Return the (x, y) coordinate for the center point of the cell that contains the specified text.  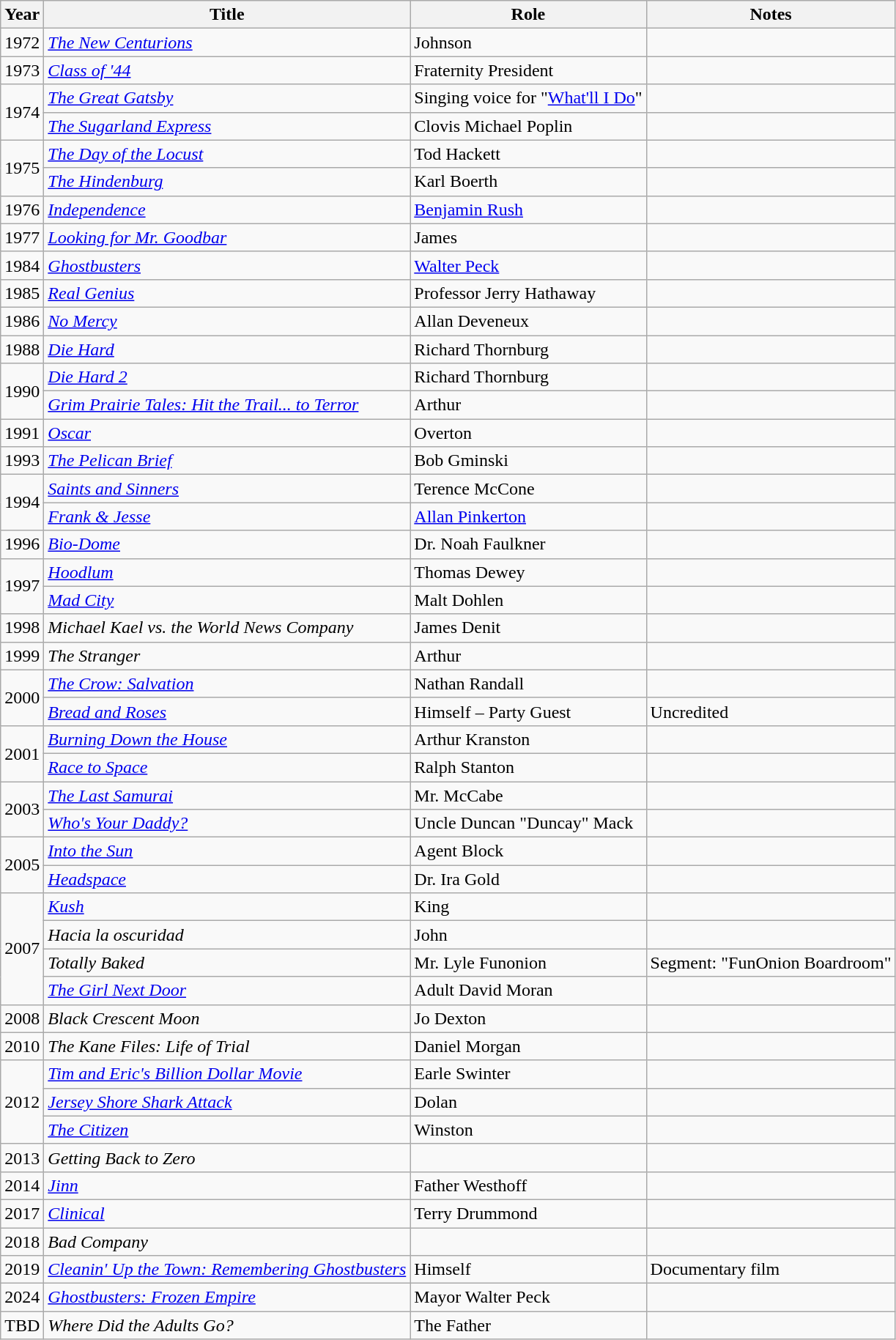
2008 (22, 1018)
Die Hard 2 (227, 377)
The Pelican Brief (227, 461)
Overton (528, 433)
Bread and Roses (227, 711)
The Hindenburg (227, 182)
Real Genius (227, 293)
Title (227, 15)
Documentary film (771, 1270)
The Last Samurai (227, 795)
Jersey Shore Shark Attack (227, 1102)
1998 (22, 628)
Malt Dohlen (528, 600)
Into the Sun (227, 851)
Tim and Eric's Billion Dollar Movie (227, 1074)
Adult David Moran (528, 991)
Himself – Party Guest (528, 711)
Bad Company (227, 1242)
Jinn (227, 1185)
Die Hard (227, 349)
Independence (227, 210)
1990 (22, 391)
Uncredited (771, 711)
Mr. Lyle Funonion (528, 963)
The Citizen (227, 1130)
TBD (22, 1325)
Burning Down the House (227, 739)
1984 (22, 265)
Benjamin Rush (528, 210)
The Stranger (227, 656)
2019 (22, 1270)
1977 (22, 237)
Singing voice for "What'll I Do" (528, 98)
1988 (22, 349)
2018 (22, 1242)
Clinical (227, 1213)
1972 (22, 42)
1994 (22, 503)
1985 (22, 293)
2007 (22, 949)
2013 (22, 1158)
Walter Peck (528, 265)
Bio-Dome (227, 544)
2005 (22, 865)
1997 (22, 586)
King (528, 907)
2001 (22, 753)
2024 (22, 1298)
Year (22, 15)
Jo Dexton (528, 1018)
The Great Gatsby (227, 98)
The Day of the Locust (227, 154)
Mayor Walter Peck (528, 1298)
Ralph Stanton (528, 767)
Where Did the Adults Go? (227, 1325)
1976 (22, 210)
James Denit (528, 628)
Tod Hackett (528, 154)
2017 (22, 1213)
Role (528, 15)
Terry Drummond (528, 1213)
Hoodlum (227, 572)
2010 (22, 1046)
2003 (22, 809)
Dr. Ira Gold (528, 879)
Frank & Jesse (227, 517)
Father Westhoff (528, 1185)
Mad City (227, 600)
Looking for Mr. Goodbar (227, 237)
The Crow: Salvation (227, 684)
Arthur Kranston (528, 739)
2014 (22, 1185)
Karl Boerth (528, 182)
Hacia la oscuridad (227, 935)
Dr. Noah Faulkner (528, 544)
Clovis Michael Poplin (528, 126)
The Sugarland Express (227, 126)
Notes (771, 15)
2012 (22, 1102)
Johnson (528, 42)
1996 (22, 544)
Daniel Morgan (528, 1046)
Dolan (528, 1102)
1991 (22, 433)
1993 (22, 461)
1986 (22, 321)
Grim Prairie Tales: Hit the Trail... to Terror (227, 405)
1973 (22, 70)
1975 (22, 168)
The Girl Next Door (227, 991)
1974 (22, 112)
Michael Kael vs. the World News Company (227, 628)
Agent Block (528, 851)
Mr. McCabe (528, 795)
1999 (22, 656)
Saints and Sinners (227, 489)
Getting Back to Zero (227, 1158)
Allan Pinkerton (528, 517)
Bob Gminski (528, 461)
Terence McCone (528, 489)
Uncle Duncan "Duncay" Mack (528, 823)
Ghostbusters: Frozen Empire (227, 1298)
2000 (22, 697)
Ghostbusters (227, 265)
Who's Your Daddy? (227, 823)
Race to Space (227, 767)
John (528, 935)
Black Crescent Moon (227, 1018)
Allan Deveneux (528, 321)
Class of '44 (227, 70)
The New Centurions (227, 42)
Kush (227, 907)
Segment: "FunOnion Boardroom" (771, 963)
Cleanin' Up the Town: Remembering Ghostbusters (227, 1270)
The Kane Files: Life of Trial (227, 1046)
James (528, 237)
Nathan Randall (528, 684)
Winston (528, 1130)
No Mercy (227, 321)
Oscar (227, 433)
Professor Jerry Hathaway (528, 293)
Fraternity President (528, 70)
Himself (528, 1270)
Thomas Dewey (528, 572)
Totally Baked (227, 963)
Headspace (227, 879)
The Father (528, 1325)
Earle Swinter (528, 1074)
